Scan for the cell matching the given text and deliver its (X, Y) coordinate at center. 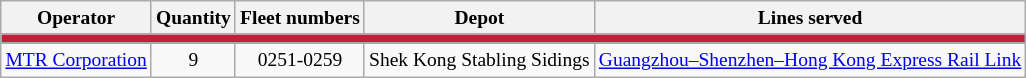
Guangzhou–Shenzhen–Hong Kong Express Rail Link (810, 60)
9 (193, 60)
Lines served (810, 18)
Fleet numbers (300, 18)
Operator (76, 18)
Depot (479, 18)
MTR Corporation (76, 60)
Shek Kong Stabling Sidings (479, 60)
0251-0259 (300, 60)
Quantity (193, 18)
